Determine the (x, y) coordinate at the center of the cell enclosing the given text.  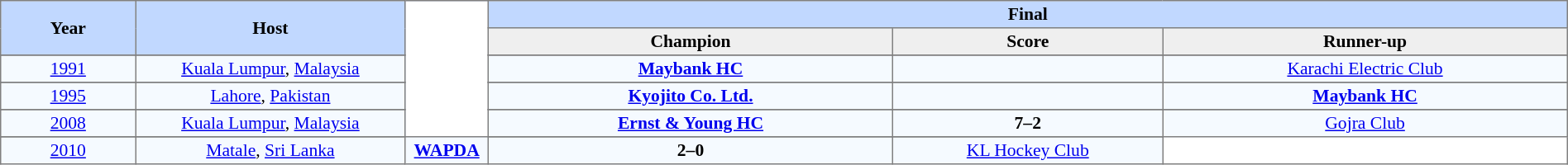
1991 (68, 69)
7–2 (1028, 124)
Runner-up (1365, 41)
Lahore, Pakistan (270, 96)
Year (68, 28)
Champion (690, 41)
2010 (68, 150)
1995 (68, 96)
Final (1027, 15)
2–0 (690, 150)
KL Hockey Club (1028, 150)
Gojra Club (1365, 124)
WAPDA (447, 150)
Ernst & Young HC (690, 124)
2008 (68, 124)
Score (1028, 41)
Matale, Sri Lanka (270, 150)
Karachi Electric Club (1365, 69)
Kyojito Co. Ltd. (690, 96)
Host (270, 28)
